Provide the (x, y) coordinate of the cell's center where the given text is located.  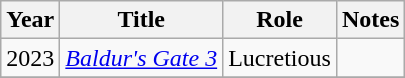
Role (280, 20)
Lucretious (280, 58)
2023 (30, 58)
Notes (370, 20)
Title (142, 20)
Baldur's Gate 3 (142, 58)
Year (30, 20)
